Search for the cell housing the specified text and yield its [x, y] center coordinate. 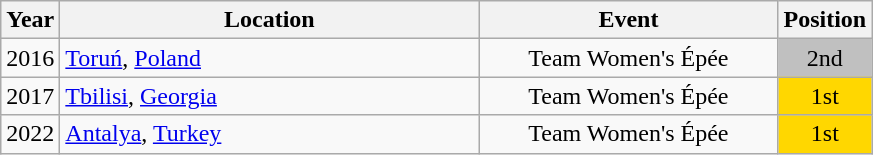
Location [270, 20]
Antalya, Turkey [270, 134]
Toruń, Poland [270, 58]
Tbilisi, Georgia [270, 96]
2017 [30, 96]
Year [30, 20]
2022 [30, 134]
2016 [30, 58]
Position [825, 20]
Event [628, 20]
2nd [825, 58]
